For the text-containing cell, return its midpoint in (X, Y) coordinate format. 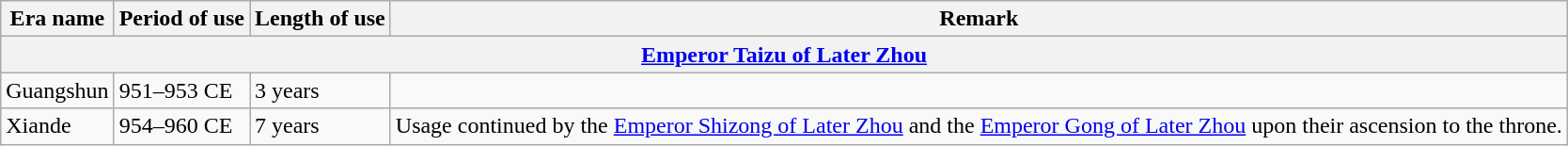
954–960 CE (181, 126)
Length of use (321, 19)
Remark (979, 19)
Era name (57, 19)
Period of use (181, 19)
Guangshun (57, 90)
Emperor Taizu of Later Zhou (784, 55)
Usage continued by the Emperor Shizong of Later Zhou and the Emperor Gong of Later Zhou upon their ascension to the throne. (979, 126)
Xiande (57, 126)
951–953 CE (181, 90)
7 years (321, 126)
3 years (321, 90)
